Return the (X, Y) coordinate for the center point of the cell that contains the specified text.  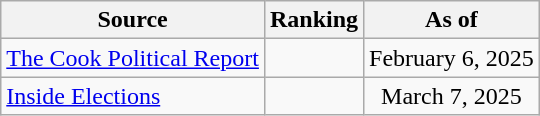
Ranking (314, 20)
As of (452, 20)
The Cook Political Report (133, 58)
Source (133, 20)
Inside Elections (133, 96)
February 6, 2025 (452, 58)
March 7, 2025 (452, 96)
